Pinpoint the cell where the given text exists, returning its [x, y] midpoint coordinate. 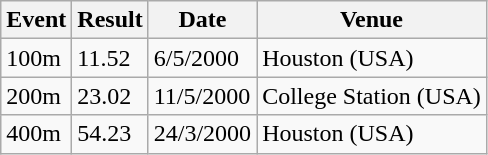
11/5/2000 [202, 96]
11.52 [110, 58]
200m [36, 96]
23.02 [110, 96]
6/5/2000 [202, 58]
400m [36, 134]
24/3/2000 [202, 134]
Venue [372, 20]
100m [36, 58]
Result [110, 20]
54.23 [110, 134]
Event [36, 20]
Date [202, 20]
College Station (USA) [372, 96]
